Find where the given text appears and provide that cell's center as (X, Y) coordinate. 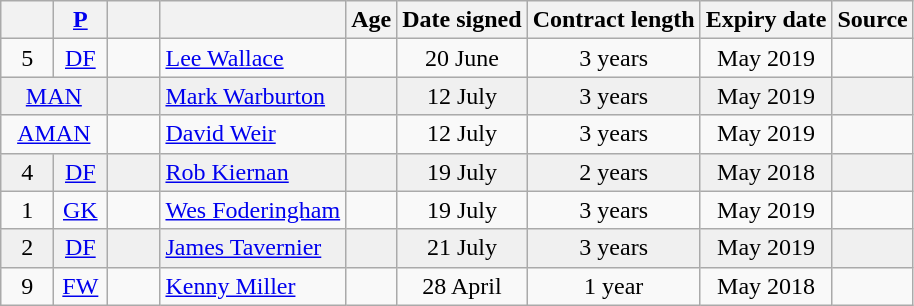
Mark Warburton (253, 96)
P (80, 20)
FW (80, 286)
Source (872, 20)
21 July (462, 248)
1 (28, 210)
Wes Foderingham (253, 210)
Rob Kiernan (253, 172)
Kenny Miller (253, 286)
5 (28, 58)
Expiry date (766, 20)
9 (28, 286)
AMAN (54, 134)
Lee Wallace (253, 58)
GK (80, 210)
David Weir (253, 134)
Contract length (614, 20)
4 (28, 172)
1 year (614, 286)
James Tavernier (253, 248)
28 April (462, 286)
2 (28, 248)
2 years (614, 172)
Age (372, 20)
20 June (462, 58)
Date signed (462, 20)
MAN (54, 96)
